For the text-containing cell, return its midpoint in [X, Y] coordinate format. 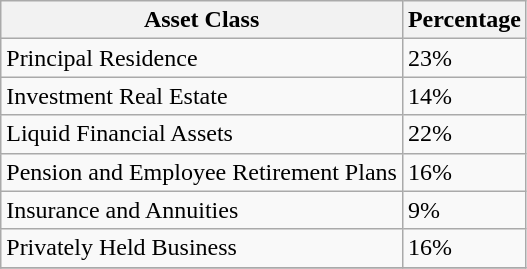
Principal Residence [202, 58]
Asset Class [202, 20]
Insurance and Annuities [202, 210]
14% [464, 96]
22% [464, 134]
Pension and Employee Retirement Plans [202, 172]
Investment Real Estate [202, 96]
Privately Held Business [202, 248]
Liquid Financial Assets [202, 134]
9% [464, 210]
Percentage [464, 20]
23% [464, 58]
